Return [x, y] of the center of cell containing provided text 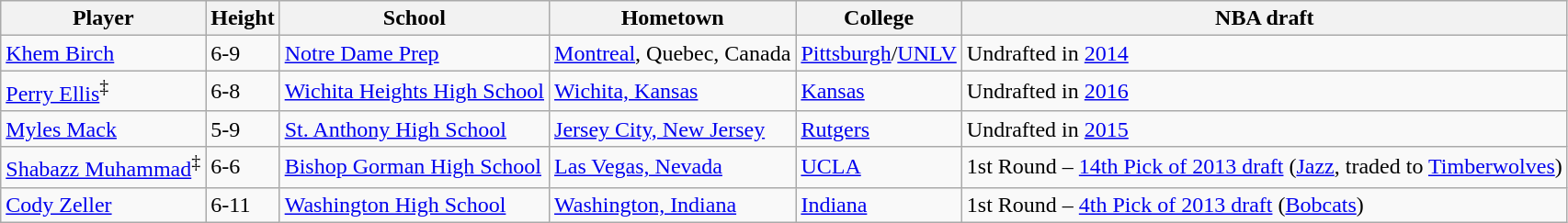
Pittsburgh/UNLV [879, 53]
Khem Birch [103, 53]
Undrafted in 2014 [1265, 53]
6-11 [243, 205]
Jersey City, New Jersey [673, 128]
Perry Ellis‡ [103, 92]
Washington High School [414, 205]
St. Anthony High School [414, 128]
Washington, Indiana [673, 205]
Rutgers [879, 128]
6-6 [243, 167]
Hometown [673, 18]
Indiana [879, 205]
Bishop Gorman High School [414, 167]
School [414, 18]
NBA draft [1265, 18]
Undrafted in 2016 [1265, 92]
Myles Mack [103, 128]
Wichita Heights High School [414, 92]
6-9 [243, 53]
Shabazz Muhammad‡ [103, 167]
Height [243, 18]
Notre Dame Prep [414, 53]
Kansas [879, 92]
Montreal, Quebec, Canada [673, 53]
Undrafted in 2015 [1265, 128]
1st Round – 14th Pick of 2013 draft (Jazz, traded to Timberwolves) [1265, 167]
Wichita, Kansas [673, 92]
5-9 [243, 128]
1st Round – 4th Pick of 2013 draft (Bobcats) [1265, 205]
College [879, 18]
Las Vegas, Nevada [673, 167]
Player [103, 18]
UCLA [879, 167]
Cody Zeller [103, 205]
6-8 [243, 92]
